Determine the [X, Y] coordinate at the center of the cell enclosing the given text.  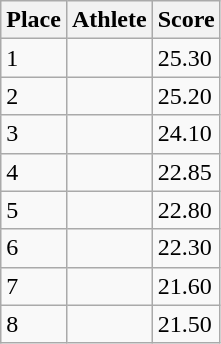
25.30 [186, 58]
3 [34, 134]
5 [34, 210]
22.80 [186, 210]
25.20 [186, 96]
6 [34, 248]
Place [34, 20]
7 [34, 286]
Score [186, 20]
2 [34, 96]
22.30 [186, 248]
4 [34, 172]
1 [34, 58]
Athlete [109, 20]
21.50 [186, 324]
22.85 [186, 172]
8 [34, 324]
21.60 [186, 286]
24.10 [186, 134]
